Capture the cell that displays the provided text and extract its (X, Y) central coordinate. 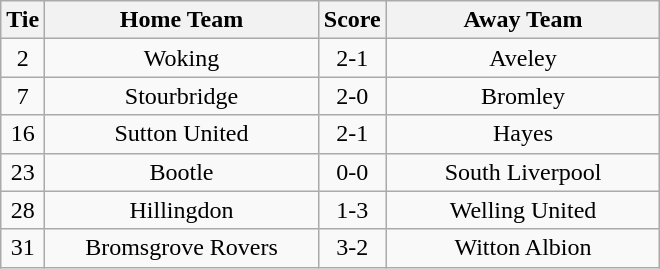
Bromsgrove Rovers (182, 248)
Welling United (523, 210)
16 (23, 134)
Home Team (182, 20)
Score (352, 20)
2 (23, 58)
Tie (23, 20)
23 (23, 172)
Stourbridge (182, 96)
Sutton United (182, 134)
Witton Albion (523, 248)
Hillingdon (182, 210)
Bootle (182, 172)
Aveley (523, 58)
1-3 (352, 210)
2-0 (352, 96)
31 (23, 248)
South Liverpool (523, 172)
7 (23, 96)
Away Team (523, 20)
Bromley (523, 96)
0-0 (352, 172)
3-2 (352, 248)
Woking (182, 58)
28 (23, 210)
Hayes (523, 134)
